Scan for the cell matching the given text and deliver its [X, Y] coordinate at center. 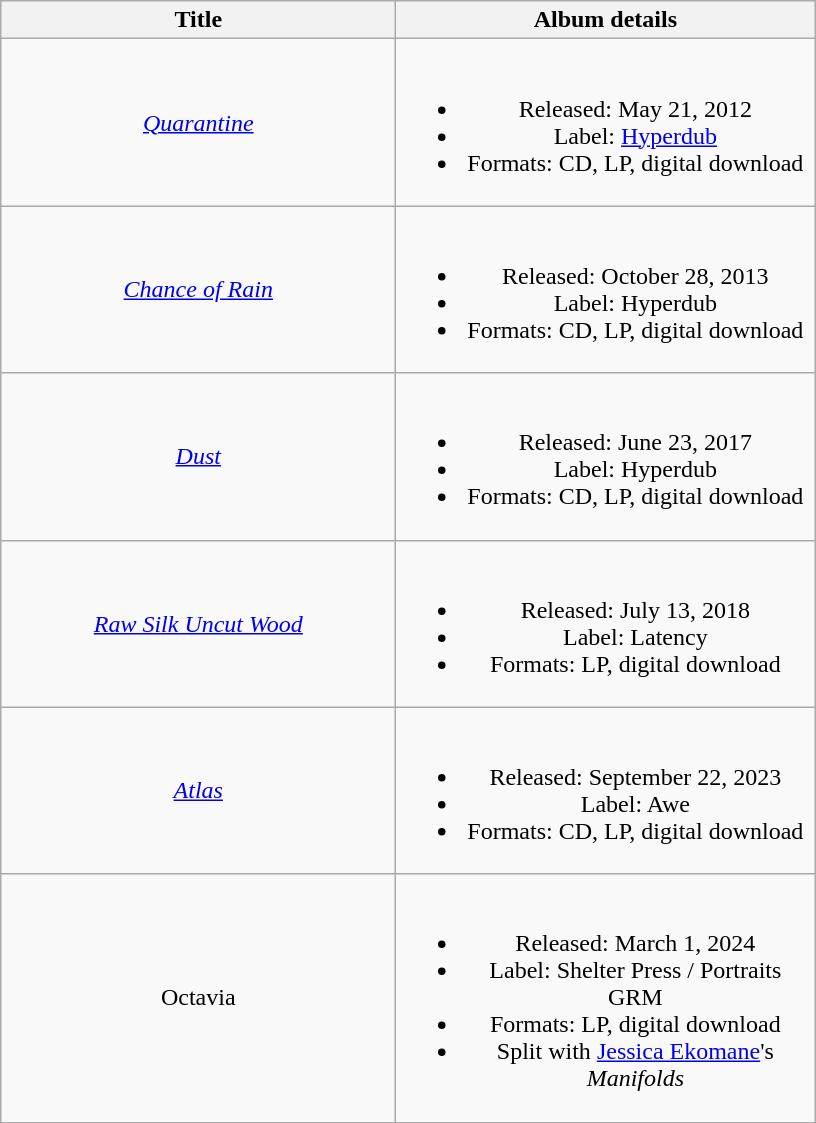
Released: October 28, 2013Label: HyperdubFormats: CD, LP, digital download [606, 290]
Octavia [198, 998]
Chance of Rain [198, 290]
Atlas [198, 790]
Quarantine [198, 122]
Released: June 23, 2017Label: HyperdubFormats: CD, LP, digital download [606, 456]
Released: March 1, 2024Label: Shelter Press / Portraits GRMFormats: LP, digital downloadSplit with Jessica Ekomane's Manifolds [606, 998]
Released: July 13, 2018Label: LatencyFormats: LP, digital download [606, 624]
Dust [198, 456]
Raw Silk Uncut Wood [198, 624]
Released: September 22, 2023Label: AweFormats: CD, LP, digital download [606, 790]
Album details [606, 20]
Released: May 21, 2012Label: HyperdubFormats: CD, LP, digital download [606, 122]
Title [198, 20]
